Capture the cell that displays the provided text and extract its (x, y) central coordinate. 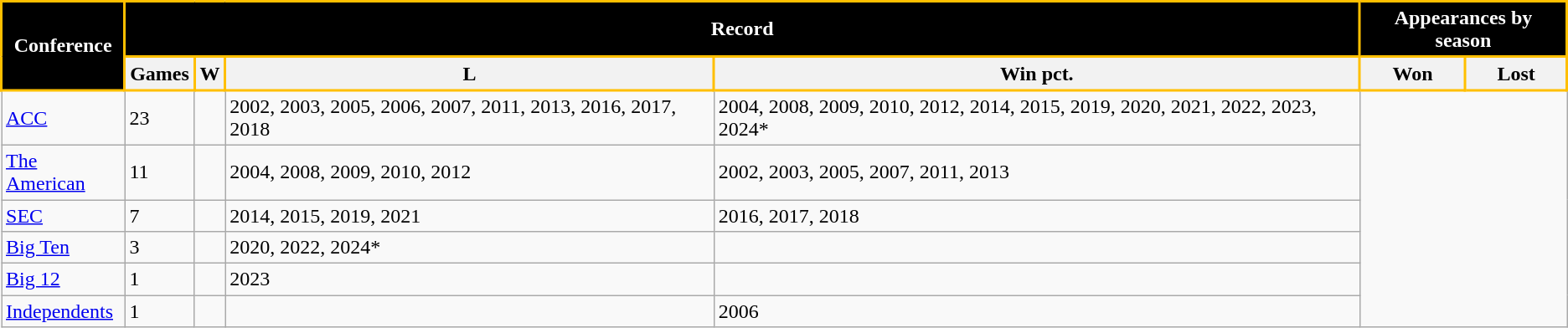
Big Ten (64, 248)
2002, 2003, 2005, 2007, 2011, 2013 (1037, 172)
23 (159, 118)
W (209, 74)
Record (742, 30)
3 (159, 248)
Games (159, 74)
Win pct. (1037, 74)
2002, 2003, 2005, 2006, 2007, 2011, 2013, 2016, 2017, 2018 (470, 118)
2004, 2008, 2009, 2010, 2012, 2014, 2015, 2019, 2020, 2021, 2022, 2023, 2024* (1037, 118)
2016, 2017, 2018 (1037, 215)
2004, 2008, 2009, 2010, 2012 (470, 172)
Big 12 (64, 279)
2014, 2015, 2019, 2021 (470, 215)
Conference (64, 46)
L (470, 74)
Appearances by season (1462, 30)
ACC (64, 118)
Won (1412, 74)
7 (159, 215)
2023 (470, 279)
SEC (64, 215)
2020, 2022, 2024* (470, 248)
Lost (1516, 74)
Independents (64, 311)
2006 (1037, 311)
The American (64, 172)
11 (159, 172)
